Search for the cell housing the specified text and yield its [X, Y] center coordinate. 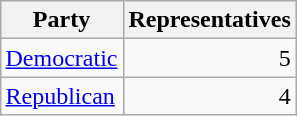
Republican [62, 96]
Party [62, 20]
Democratic [62, 58]
4 [210, 96]
Representatives [210, 20]
5 [210, 58]
